Identify which cell holds the provided text, then report its [X, Y] central coordinate. 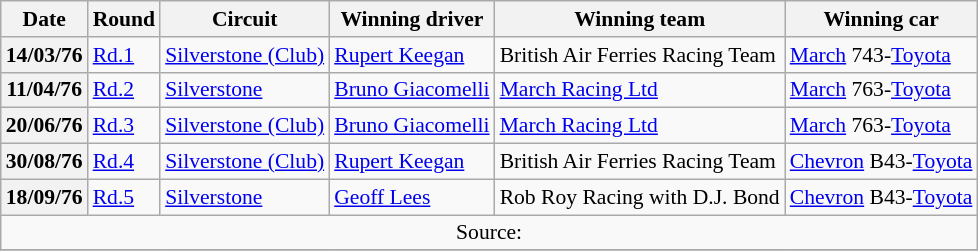
March 743-Toyota [882, 55]
Winning driver [412, 19]
14/03/76 [44, 55]
Rd.4 [124, 162]
Source: [490, 233]
Rob Roy Racing with D.J. Bond [640, 197]
18/09/76 [44, 197]
Rd.5 [124, 197]
Rd.2 [124, 90]
30/08/76 [44, 162]
Winning car [882, 19]
Circuit [244, 19]
Date [44, 19]
Geoff Lees [412, 197]
Round [124, 19]
20/06/76 [44, 126]
Rd.1 [124, 55]
Rd.3 [124, 126]
Winning team [640, 19]
11/04/76 [44, 90]
